Capture the cell that displays the provided text and extract its (x, y) central coordinate. 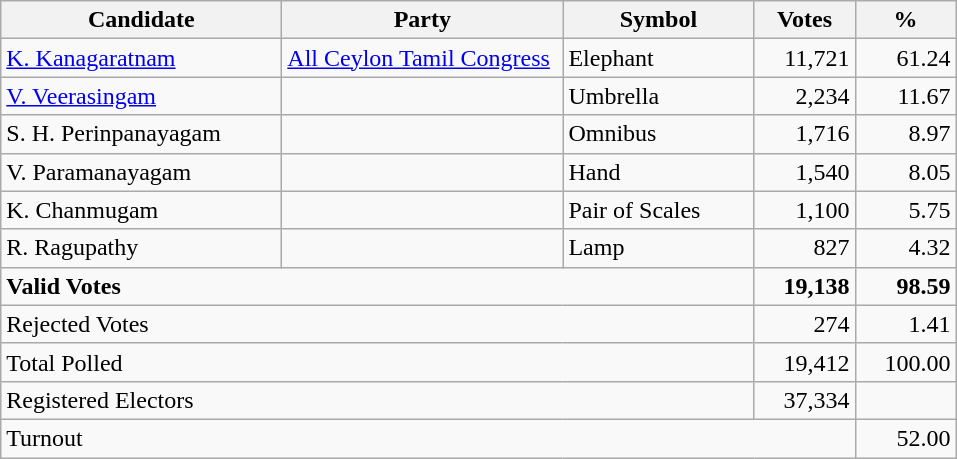
1,100 (804, 210)
Hand (658, 172)
Symbol (658, 20)
2,234 (804, 96)
11.67 (906, 96)
All Ceylon Tamil Congress (422, 58)
V. Veerasingam (142, 96)
K. Kanagaratnam (142, 58)
8.97 (906, 134)
8.05 (906, 172)
Elephant (658, 58)
5.75 (906, 210)
100.00 (906, 362)
Omnibus (658, 134)
61.24 (906, 58)
R. Ragupathy (142, 248)
Umbrella (658, 96)
274 (804, 324)
11,721 (804, 58)
Valid Votes (378, 286)
19,138 (804, 286)
827 (804, 248)
Votes (804, 20)
19,412 (804, 362)
Lamp (658, 248)
V. Paramanayagam (142, 172)
Party (422, 20)
52.00 (906, 438)
% (906, 20)
Total Polled (378, 362)
1,716 (804, 134)
Turnout (428, 438)
1.41 (906, 324)
Pair of Scales (658, 210)
Registered Electors (378, 400)
98.59 (906, 286)
1,540 (804, 172)
Candidate (142, 20)
37,334 (804, 400)
S. H. Perinpanayagam (142, 134)
4.32 (906, 248)
K. Chanmugam (142, 210)
Rejected Votes (378, 324)
